Pinpoint the cell where the given text exists, returning its [x, y] midpoint coordinate. 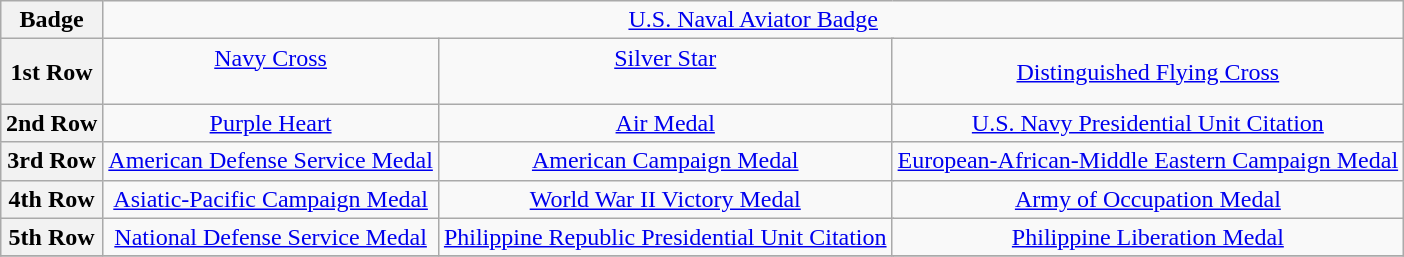
4th Row [51, 199]
Distinguished Flying Cross [1148, 72]
American Campaign Medal [665, 161]
Air Medal [665, 123]
American Defense Service Medal [271, 161]
Philippine Republic Presidential Unit Citation [665, 237]
National Defense Service Medal [271, 237]
Navy Cross [271, 72]
European-African-Middle Eastern Campaign Medal [1148, 161]
Purple Heart [271, 123]
Asiatic-Pacific Campaign Medal [271, 199]
3rd Row [51, 161]
Badge [51, 20]
Philippine Liberation Medal [1148, 237]
5th Row [51, 237]
1st Row [51, 72]
2nd Row [51, 123]
Silver Star [665, 72]
World War II Victory Medal [665, 199]
U.S. Navy Presidential Unit Citation [1148, 123]
Army of Occupation Medal [1148, 199]
U.S. Naval Aviator Badge [754, 20]
